Provide the [x, y] coordinate of the cell's center where the given text is located.  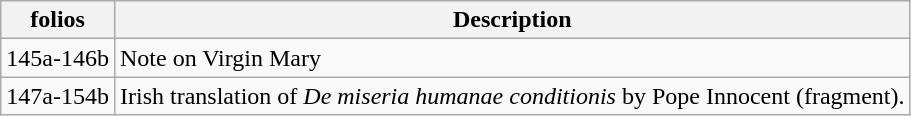
Note on Virgin Mary [512, 58]
Irish translation of De miseria humanae conditionis by Pope Innocent (fragment). [512, 96]
145a-146b [58, 58]
Description [512, 20]
folios [58, 20]
147a-154b [58, 96]
